Provide the (X, Y) coordinate of the cell's center where the given text is located.  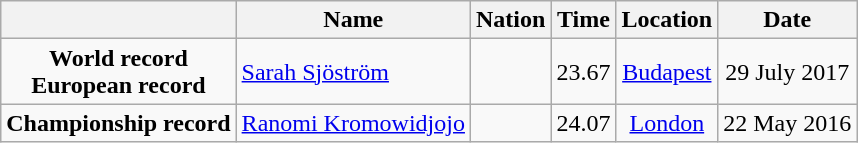
Sarah Sjöström (353, 72)
Date (788, 20)
23.67 (584, 72)
Ranomi Kromowidjojo (353, 123)
Name (353, 20)
Time (584, 20)
World recordEuropean record (118, 72)
29 July 2017 (788, 72)
Championship record (118, 123)
Nation (510, 20)
24.07 (584, 123)
Location (667, 20)
Budapest (667, 72)
London (667, 123)
22 May 2016 (788, 123)
